Scan for the cell matching the given text and deliver its (X, Y) coordinate at center. 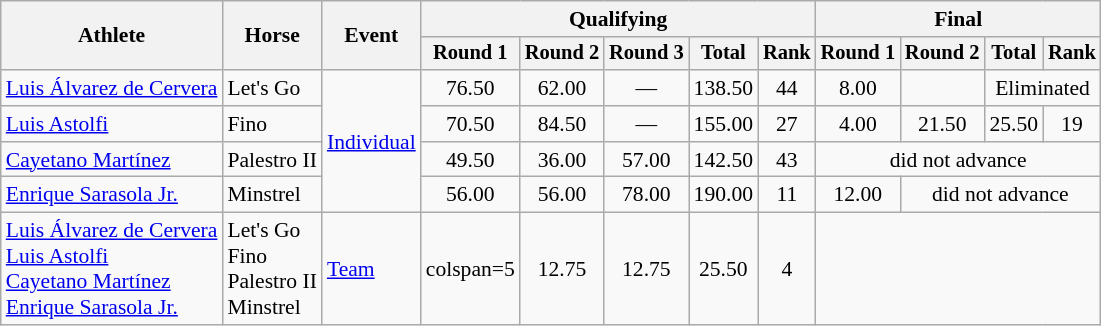
49.50 (470, 160)
44 (787, 88)
Fino (272, 124)
84.50 (562, 124)
Team (372, 269)
155.00 (724, 124)
Event (372, 36)
43 (787, 160)
Minstrel (272, 195)
Horse (272, 36)
Luis Astolfi (112, 124)
142.50 (724, 160)
12.00 (858, 195)
78.00 (646, 195)
Individual (372, 141)
Athlete (112, 36)
19 (1072, 124)
Palestro II (272, 160)
Let's GoFinoPalestro IIMinstrel (272, 269)
57.00 (646, 160)
colspan=5 (470, 269)
Final (958, 19)
4 (787, 269)
8.00 (858, 88)
Luis Álvarez de Cervera (112, 88)
21.50 (942, 124)
Qualifying (618, 19)
Eliminated (1042, 88)
27 (787, 124)
76.50 (470, 88)
Round 3 (646, 54)
Let's Go (272, 88)
36.00 (562, 160)
Luis Álvarez de CerveraLuis AstolfiCayetano MartínezEnrique Sarasola Jr. (112, 269)
Cayetano Martínez (112, 160)
190.00 (724, 195)
138.50 (724, 88)
4.00 (858, 124)
70.50 (470, 124)
Enrique Sarasola Jr. (112, 195)
11 (787, 195)
62.00 (562, 88)
